Provide the (x, y) coordinate of the cell's center where the given text is located.  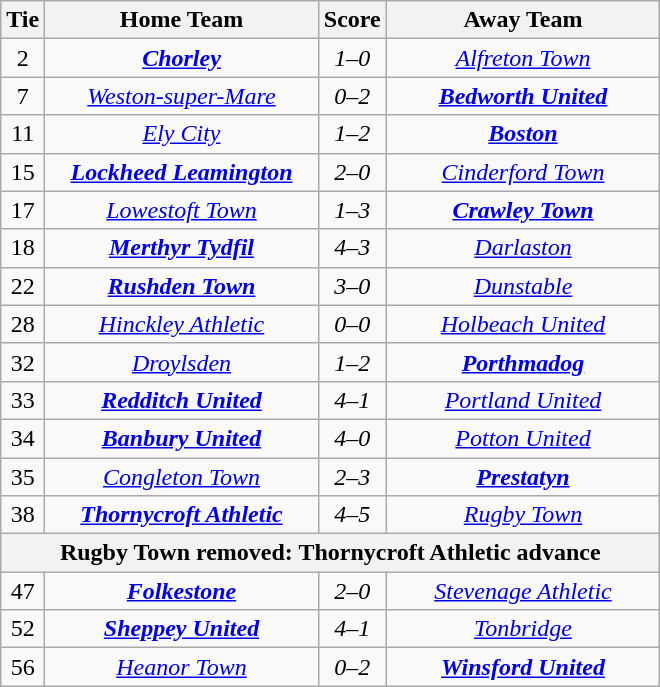
Congleton Town (182, 477)
52 (23, 629)
33 (23, 400)
Potton United (523, 438)
7 (23, 96)
17 (23, 210)
Crawley Town (523, 210)
Lowestoft Town (182, 210)
3–0 (352, 286)
35 (23, 477)
Chorley (182, 58)
Porthmadog (523, 362)
Cinderford Town (523, 172)
Tie (23, 20)
Boston (523, 134)
34 (23, 438)
Home Team (182, 20)
Merthyr Tydfil (182, 248)
Bedworth United (523, 96)
Lockheed Leamington (182, 172)
Hinckley Athletic (182, 324)
Score (352, 20)
Winsford United (523, 667)
1–0 (352, 58)
15 (23, 172)
0–0 (352, 324)
Thornycroft Athletic (182, 515)
28 (23, 324)
2 (23, 58)
Dunstable (523, 286)
Redditch United (182, 400)
4–5 (352, 515)
38 (23, 515)
Away Team (523, 20)
18 (23, 248)
Rugby Town removed: Thornycroft Athletic advance (330, 553)
22 (23, 286)
2–3 (352, 477)
Rugby Town (523, 515)
1–3 (352, 210)
Weston-super-Mare (182, 96)
Rushden Town (182, 286)
Banbury United (182, 438)
Stevenage Athletic (523, 591)
4–3 (352, 248)
Darlaston (523, 248)
Portland United (523, 400)
Holbeach United (523, 324)
Folkestone (182, 591)
Droylsden (182, 362)
Alfreton Town (523, 58)
Sheppey United (182, 629)
47 (23, 591)
32 (23, 362)
4–0 (352, 438)
Tonbridge (523, 629)
Prestatyn (523, 477)
Heanor Town (182, 667)
Ely City (182, 134)
56 (23, 667)
11 (23, 134)
